Pinpoint the cell where the given text exists, returning its [x, y] midpoint coordinate. 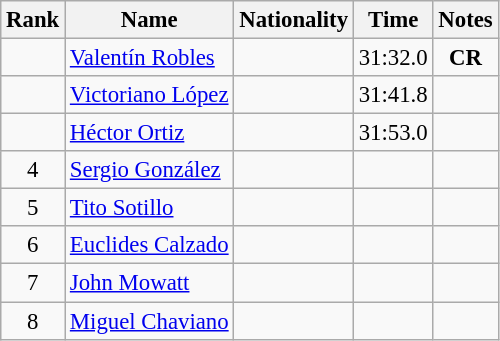
Euclides Calzado [150, 245]
Time [393, 20]
Sergio González [150, 170]
Miguel Chaviano [150, 321]
7 [33, 283]
Victoriano López [150, 95]
31:32.0 [393, 58]
5 [33, 208]
8 [33, 321]
CR [466, 58]
4 [33, 170]
Valentín Robles [150, 58]
6 [33, 245]
Nationality [294, 20]
31:53.0 [393, 133]
Tito Sotillo [150, 208]
Rank [33, 20]
Name [150, 20]
31:41.8 [393, 95]
John Mowatt [150, 283]
Héctor Ortiz [150, 133]
Notes [466, 20]
